Capture the cell that displays the provided text and extract its (x, y) central coordinate. 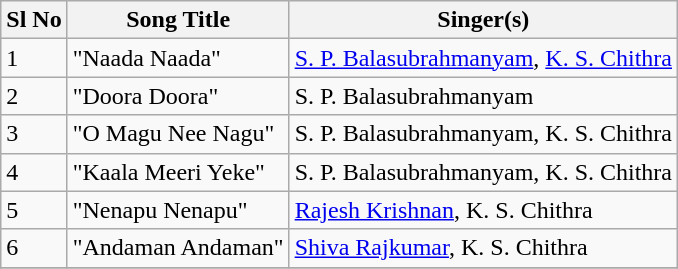
"Naada Naada" (178, 58)
Song Title (178, 20)
Rajesh Krishnan, K. S. Chithra (483, 210)
6 (34, 248)
"Andaman Andaman" (178, 248)
Singer(s) (483, 20)
4 (34, 172)
Sl No (34, 20)
"O Magu Nee Nagu" (178, 134)
2 (34, 96)
"Doora Doora" (178, 96)
3 (34, 134)
5 (34, 210)
1 (34, 58)
"Nenapu Nenapu" (178, 210)
Shiva Rajkumar, K. S. Chithra (483, 248)
S. P. Balasubrahmanyam (483, 96)
"Kaala Meeri Yeke" (178, 172)
